Return the [x, y] coordinate for the center point of the cell that contains the specified text.  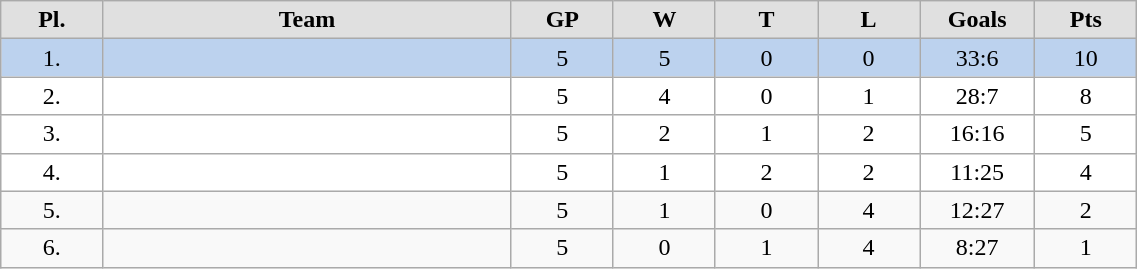
10 [1086, 58]
L [869, 20]
Pts [1086, 20]
2. [52, 96]
33:6 [978, 58]
GP [562, 20]
8 [1086, 96]
T [766, 20]
28:7 [978, 96]
5. [52, 210]
6. [52, 248]
3. [52, 134]
Pl. [52, 20]
1. [52, 58]
4. [52, 172]
12:27 [978, 210]
8:27 [978, 248]
W [664, 20]
Goals [978, 20]
11:25 [978, 172]
16:16 [978, 134]
Team [307, 20]
